Find where the given text appears and provide that cell's center as (X, Y) coordinate. 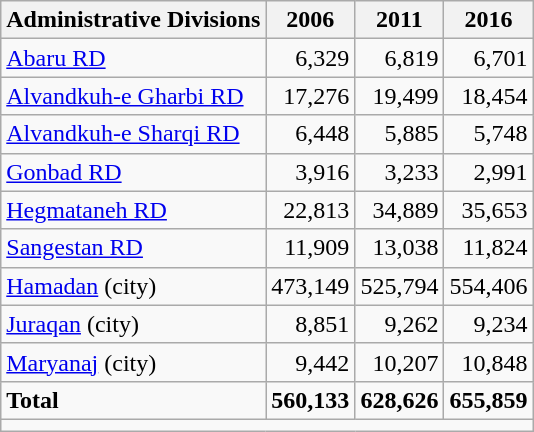
8,851 (310, 324)
35,653 (488, 210)
Administrative Divisions (134, 20)
5,885 (400, 134)
Alvandkuh-e Sharqi RD (134, 134)
2006 (310, 20)
Total (134, 400)
Sangestan RD (134, 248)
628,626 (400, 400)
9,234 (488, 324)
554,406 (488, 286)
10,207 (400, 362)
34,889 (400, 210)
5,748 (488, 134)
6,819 (400, 58)
6,448 (310, 134)
13,038 (400, 248)
6,701 (488, 58)
6,329 (310, 58)
2011 (400, 20)
525,794 (400, 286)
10,848 (488, 362)
2016 (488, 20)
655,859 (488, 400)
Gonbad RD (134, 172)
473,149 (310, 286)
3,233 (400, 172)
11,824 (488, 248)
9,442 (310, 362)
Abaru RD (134, 58)
19,499 (400, 96)
Alvandkuh-e Gharbi RD (134, 96)
9,262 (400, 324)
18,454 (488, 96)
Maryanaj (city) (134, 362)
17,276 (310, 96)
Juraqan (city) (134, 324)
560,133 (310, 400)
22,813 (310, 210)
2,991 (488, 172)
11,909 (310, 248)
3,916 (310, 172)
Hamadan (city) (134, 286)
Hegmataneh RD (134, 210)
